Determine the (x, y) coordinate at the center of the cell enclosing the given text.  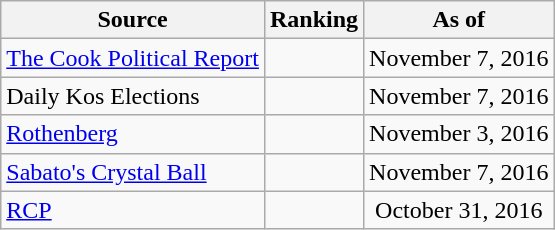
Sabato's Crystal Ball (133, 172)
The Cook Political Report (133, 58)
Ranking (314, 20)
October 31, 2016 (459, 210)
Source (133, 20)
Daily Kos Elections (133, 96)
November 3, 2016 (459, 134)
Rothenberg (133, 134)
As of (459, 20)
RCP (133, 210)
